Determine the [X, Y] coordinate at the center of the cell enclosing the given text.  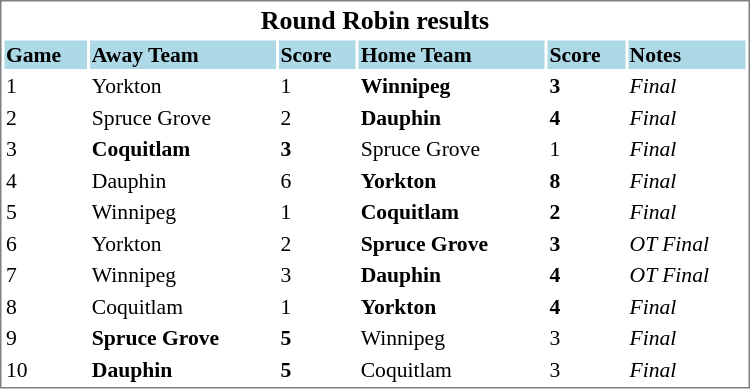
Notes [686, 54]
7 [46, 275]
9 [46, 338]
Away Team [183, 54]
10 [46, 370]
Round Robin results [374, 20]
Home Team [452, 54]
Game [46, 54]
